Find where the given text appears and provide that cell's center as [x, y] coordinate. 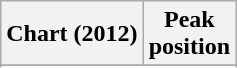
Chart (2012) [72, 34]
Peakposition [189, 34]
